Detect which cell encompasses the target text, then output its (X, Y) center coordinate. 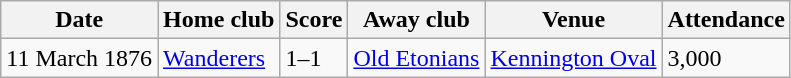
3,000 (726, 58)
Attendance (726, 20)
Old Etonians (416, 58)
Venue (574, 20)
11 March 1876 (80, 58)
Kennington Oval (574, 58)
1–1 (314, 58)
Score (314, 20)
Wanderers (219, 58)
Date (80, 20)
Home club (219, 20)
Away club (416, 20)
